Search for the cell housing the specified text and yield its [X, Y] center coordinate. 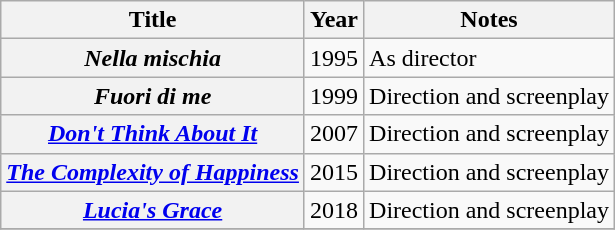
As director [490, 58]
Notes [490, 20]
2018 [334, 210]
Year [334, 20]
Don't Think About It [153, 134]
1995 [334, 58]
1999 [334, 96]
Fuori di me [153, 96]
Lucia's Grace [153, 210]
The Complexity of Happiness [153, 172]
Nella mischia [153, 58]
2007 [334, 134]
Title [153, 20]
2015 [334, 172]
